Return (X, Y) of the center of cell containing provided text 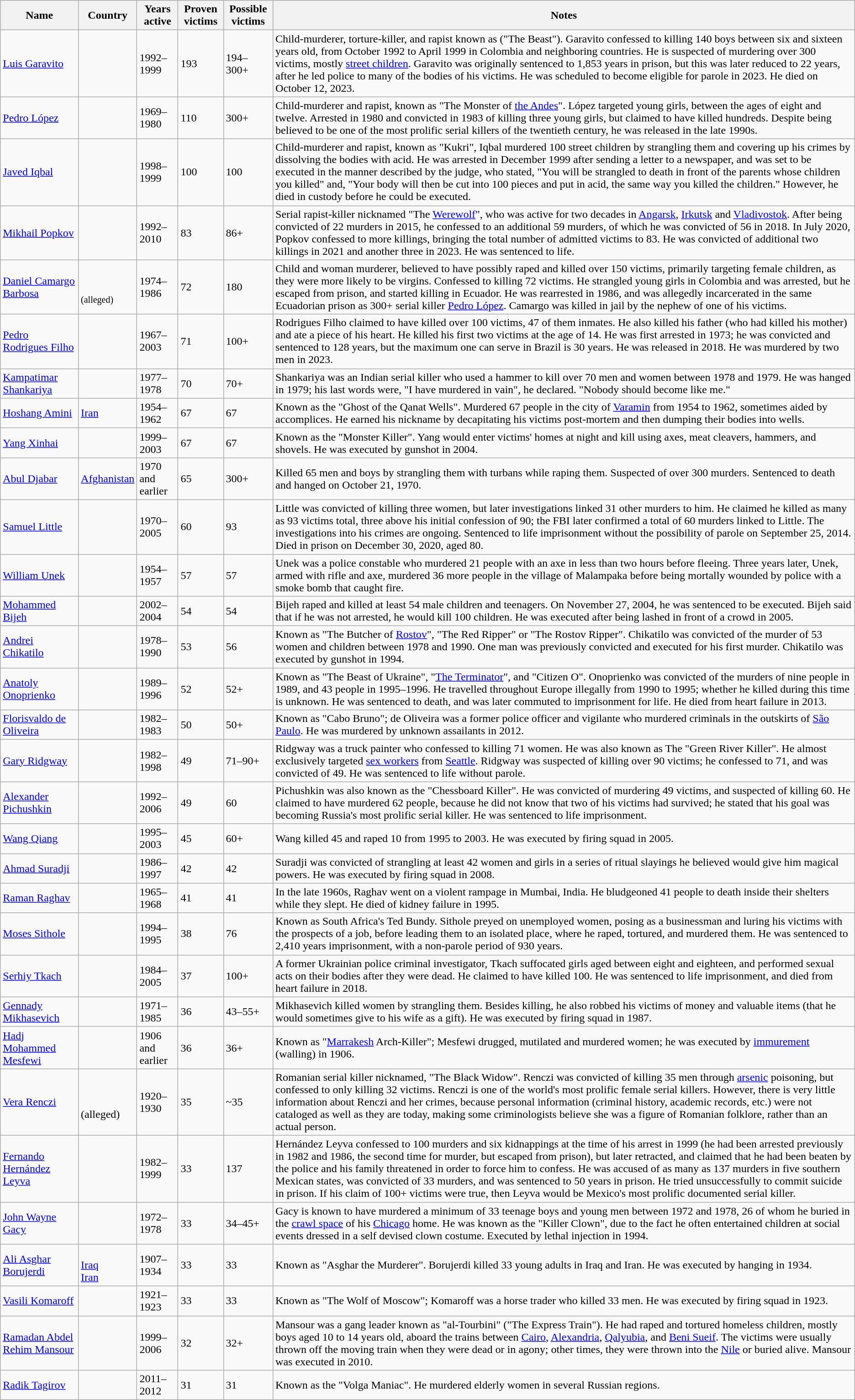
32 (201, 1343)
70+ (248, 384)
Proven victims (201, 16)
45 (201, 838)
2011–2012 (158, 1385)
1984–2005 (158, 976)
Afghanistan (108, 479)
Daniel Camargo Barbosa (39, 287)
1969–1980 (158, 118)
Iran (108, 413)
Country (108, 16)
2002–2004 (158, 611)
Luis Garavito (39, 63)
Fernando Hernández Leyva (39, 1168)
Ali Asghar Borujerdi (39, 1265)
70 (201, 384)
1920–1930 (158, 1102)
1977–1978 (158, 384)
60+ (248, 838)
Hoshang Amini (39, 413)
1921–1923 (158, 1301)
1954–1957 (158, 575)
Gary Ridgway (39, 761)
1967–2003 (158, 342)
Moses Sithole (39, 934)
194–300+ (248, 63)
Known as "The Wolf of Moscow"; Komaroff was a horse trader who killed 33 men. He was executed by firing squad in 1923. (564, 1301)
Known as the "Volga Maniac". He murdered elderly women in several Russian regions. (564, 1385)
1965–1968 (158, 898)
93 (248, 527)
Yang Xinhai (39, 443)
1999–2003 (158, 443)
Abul Djabar (39, 479)
Known as "Marrakesh Arch-Killer"; Mesfewi drugged, mutilated and murdered women; he was executed by immurement (walling) in 1906. (564, 1047)
Known as "Asghar the Murderer". Borujerdi killed 33 young adults in Iraq and Iran. He was executed by hanging in 1934. (564, 1265)
Raman Raghav (39, 898)
Florisvaldo de Oliveira (39, 725)
50+ (248, 725)
1954–1962 (158, 413)
37 (201, 976)
Samuel Little (39, 527)
Years active (158, 16)
52+ (248, 689)
1992–1999 (158, 63)
32+ (248, 1343)
1978–1990 (158, 647)
Anatoly Onoprienko (39, 689)
Radik Tagirov (39, 1385)
Andrei Chikatilo (39, 647)
Vera Renczi (39, 1102)
1982–1998 (158, 761)
Wang Qiang (39, 838)
William Unek (39, 575)
Alexander Pichushkin (39, 803)
86+ (248, 233)
1995–2003 (158, 838)
1989–1996 (158, 689)
1970 and earlier (158, 479)
Name (39, 16)
38 (201, 934)
1986–1997 (158, 868)
1992–2006 (158, 803)
Pedro Rodrigues Filho (39, 342)
180 (248, 287)
1999–2006 (158, 1343)
56 (248, 647)
Vasili Komaroff (39, 1301)
76 (248, 934)
Pedro López (39, 118)
Iraq Iran (108, 1265)
Wang killed 45 and raped 10 from 1995 to 2003. He was executed by firing squad in 2005. (564, 838)
36+ (248, 1047)
Serhiy Tkach (39, 976)
72 (201, 287)
1974–1986 (158, 287)
Gennady Mikhasevich (39, 1012)
1998–1999 (158, 172)
50 (201, 725)
Kampatimar Shankariya (39, 384)
Possible victims (248, 16)
1972–1978 (158, 1223)
65 (201, 479)
83 (201, 233)
43–55+ (248, 1012)
1994–1995 (158, 934)
53 (201, 647)
Notes (564, 16)
71 (201, 342)
35 (201, 1102)
John Wayne Gacy (39, 1223)
137 (248, 1168)
1971–1985 (158, 1012)
Mohammed Bijeh (39, 611)
1907–1934 (158, 1265)
1992–2010 (158, 233)
193 (201, 63)
Ahmad Suradji (39, 868)
Javed Iqbal (39, 172)
1970–2005 (158, 527)
52 (201, 689)
34–45+ (248, 1223)
1906 and earlier (158, 1047)
~35 (248, 1102)
Mikhail Popkov (39, 233)
71–90+ (248, 761)
Hadj Mohammed Mesfewi (39, 1047)
Ramadan Abdel Rehim Mansour (39, 1343)
1982–1999 (158, 1168)
110 (201, 118)
1982–1983 (158, 725)
